Determine the (x, y) coordinate at the center of the cell enclosing the given text.  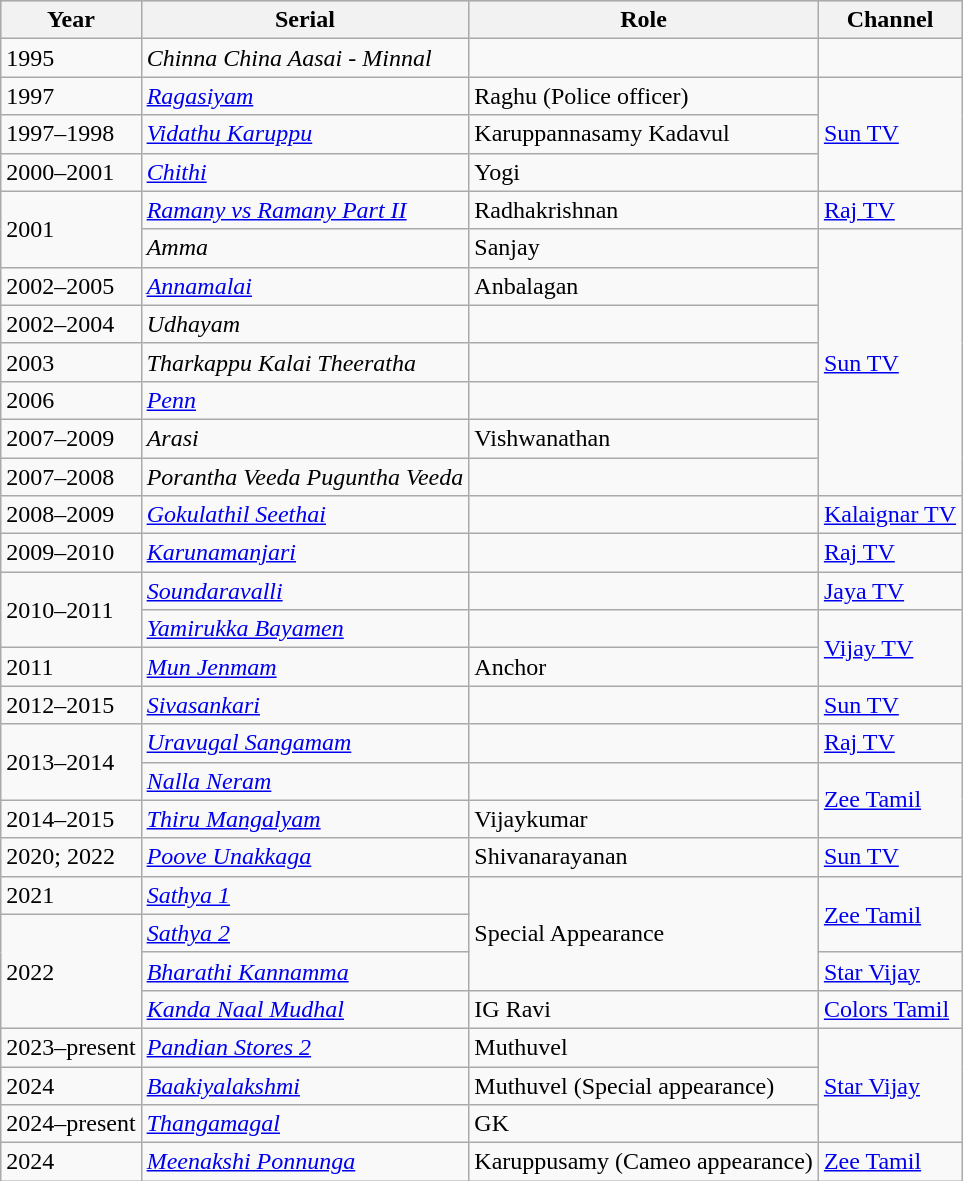
IG Ravi (644, 1009)
2021 (71, 895)
2007–2009 (71, 438)
Shivanarayanan (644, 857)
Pandian Stores 2 (305, 1047)
2024–present (71, 1124)
Role (644, 20)
Raghu (Police officer) (644, 96)
Soundaravalli (305, 591)
2014–2015 (71, 819)
Karuppusamy (Cameo appearance) (644, 1162)
Anbalagan (644, 286)
Penn (305, 400)
1997–1998 (71, 134)
2022 (71, 971)
2009–2010 (71, 553)
Karuppannasamy Kadavul (644, 134)
Colors Tamil (890, 1009)
Chithi (305, 172)
Muthuvel (644, 1047)
Meenakshi Ponnunga (305, 1162)
2023–present (71, 1047)
Ragasiyam (305, 96)
Thiru Mangalyam (305, 819)
2011 (71, 667)
Ramany vs Ramany Part II (305, 210)
Mun Jenmam (305, 667)
Arasi (305, 438)
2012–2015 (71, 705)
Special Appearance (644, 933)
Nalla Neram (305, 781)
Vijaykumar (644, 819)
Sanjay (644, 248)
Gokulathil Seethai (305, 515)
Karunamanjari (305, 553)
1997 (71, 96)
1995 (71, 58)
2002–2004 (71, 324)
Year (71, 20)
2006 (71, 400)
2010–2011 (71, 610)
Udhayam (305, 324)
Serial (305, 20)
Kalaignar TV (890, 515)
Baakiyalakshmi (305, 1085)
Amma (305, 248)
Thangamagal (305, 1124)
Muthuvel (Special appearance) (644, 1085)
Channel (890, 20)
Jaya TV (890, 591)
Sathya 1 (305, 895)
2008–2009 (71, 515)
Sathya 2 (305, 933)
Annamalai (305, 286)
2013–2014 (71, 762)
GK (644, 1124)
Vidathu Karuppu (305, 134)
Bharathi Kannamma (305, 971)
Vishwanathan (644, 438)
Yamirukka Bayamen (305, 629)
Uravugal Sangamam (305, 743)
2003 (71, 362)
Radhakrishnan (644, 210)
2002–2005 (71, 286)
Poove Unakkaga (305, 857)
Chinna China Aasai - Minnal (305, 58)
Yogi (644, 172)
2001 (71, 229)
Anchor (644, 667)
Vijay TV (890, 648)
2007–2008 (71, 477)
Porantha Veeda Puguntha Veeda (305, 477)
Sivasankari (305, 705)
2000–2001 (71, 172)
Tharkappu Kalai Theeratha (305, 362)
Kanda Naal Mudhal (305, 1009)
2020; 2022 (71, 857)
